Capture the cell that displays the provided text and extract its (X, Y) central coordinate. 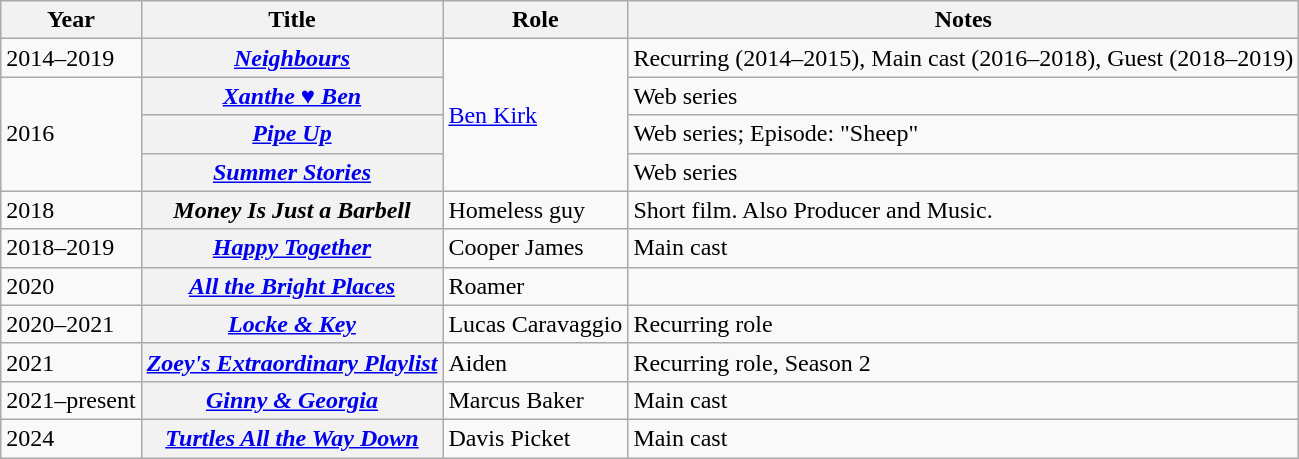
Neighbours (292, 58)
All the Bright Places (292, 286)
Xanthe ♥ Ben (292, 96)
2016 (71, 134)
Web series; Episode: "Sheep" (964, 134)
Cooper James (536, 248)
2020 (71, 286)
Short film. Also Producer and Music. (964, 210)
Notes (964, 20)
Role (536, 20)
Davis Picket (536, 438)
Recurring role (964, 324)
2014–2019 (71, 58)
Locke & Key (292, 324)
Title (292, 20)
Ginny & Georgia (292, 400)
2018 (71, 210)
Money Is Just a Barbell (292, 210)
Roamer (536, 286)
Aiden (536, 362)
Lucas Caravaggio (536, 324)
2020–2021 (71, 324)
2018–2019 (71, 248)
Marcus Baker (536, 400)
Zoey's Extraordinary Playlist (292, 362)
Turtles All the Way Down (292, 438)
Happy Together (292, 248)
Homeless guy (536, 210)
Summer Stories (292, 172)
Pipe Up (292, 134)
2021 (71, 362)
Recurring role, Season 2 (964, 362)
Year (71, 20)
Ben Kirk (536, 115)
2024 (71, 438)
Recurring (2014–2015), Main cast (2016–2018), Guest (2018–2019) (964, 58)
2021–present (71, 400)
